Return [X, Y] of the center of cell containing provided text 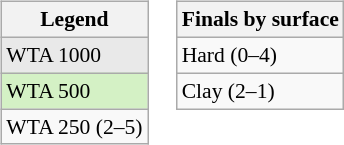
Clay (2–1) [260, 91]
Legend [74, 20]
Finals by surface [260, 20]
WTA 500 [74, 91]
WTA 250 (2–5) [74, 127]
WTA 1000 [74, 55]
Hard (0–4) [260, 55]
